Provide the [X, Y] coordinate of the cell's center where the given text is located.  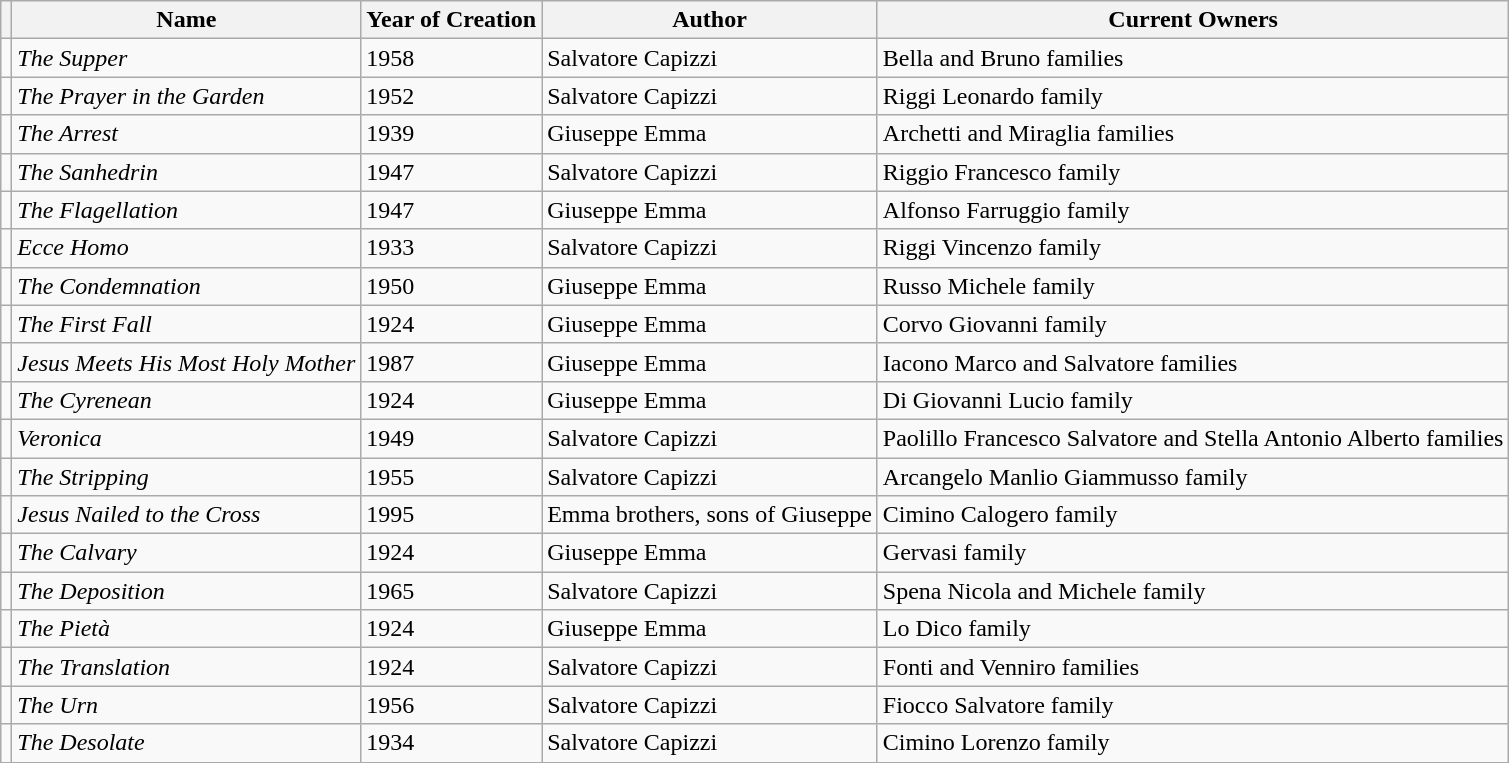
Cimino Lorenzo family [1193, 743]
Riggi Leonardo family [1193, 96]
Gervasi family [1193, 553]
1958 [452, 58]
Jesus Nailed to the Cross [186, 515]
The Cyrenean [186, 400]
Di Giovanni Lucio family [1193, 400]
Cimino Calogero family [1193, 515]
The Calvary [186, 553]
The Urn [186, 705]
1934 [452, 743]
Fiocco Salvatore family [1193, 705]
The Arrest [186, 134]
Ecce Homo [186, 248]
Emma brothers, sons of Giuseppe [710, 515]
Paolillo Francesco Salvatore and Stella Antonio Alberto families [1193, 438]
Bella and Bruno families [1193, 58]
Lo Dico family [1193, 629]
1949 [452, 438]
Veronica [186, 438]
Alfonso Farruggio family [1193, 210]
The Pietà [186, 629]
Riggio Francesco family [1193, 172]
The First Fall [186, 324]
1955 [452, 477]
1987 [452, 362]
Russo Michele family [1193, 286]
1965 [452, 591]
The Flagellation [186, 210]
The Condemnation [186, 286]
The Translation [186, 667]
Corvo Giovanni family [1193, 324]
1956 [452, 705]
Archetti and Miraglia families [1193, 134]
Arcangelo Manlio Giammusso family [1193, 477]
1952 [452, 96]
Year of Creation [452, 20]
1939 [452, 134]
The Deposition [186, 591]
1995 [452, 515]
Current Owners [1193, 20]
Fonti and Venniro families [1193, 667]
Riggi Vincenzo family [1193, 248]
The Supper [186, 58]
Name [186, 20]
The Stripping [186, 477]
The Prayer in the Garden [186, 96]
Iacono Marco and Salvatore families [1193, 362]
1933 [452, 248]
Spena Nicola and Michele family [1193, 591]
1950 [452, 286]
Jesus Meets His Most Holy Mother [186, 362]
The Sanhedrin [186, 172]
The Desolate [186, 743]
Author [710, 20]
